Search for the cell housing the specified text and yield its (x, y) center coordinate. 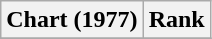
Rank (176, 20)
Chart (1977) (72, 20)
